Scan for the cell matching the given text and deliver its (X, Y) coordinate at center. 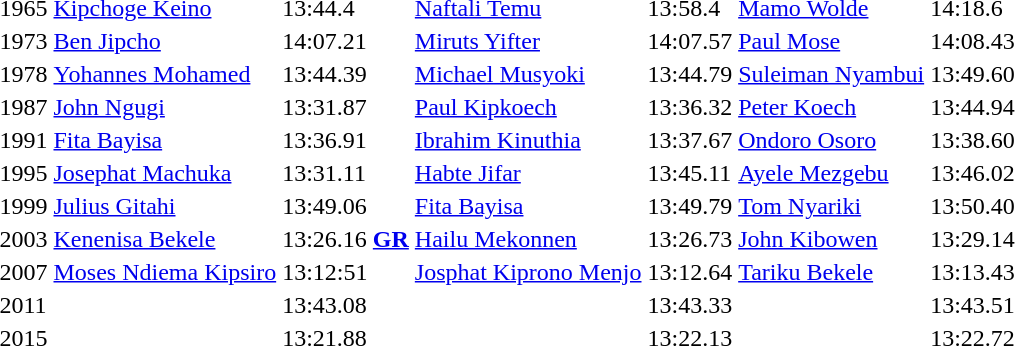
13:12:51 (346, 272)
Yohannes Mohamed (165, 74)
13:37.67 (690, 140)
14:07.21 (346, 41)
13:31.11 (346, 173)
14:07.57 (690, 41)
13:43.08 (346, 305)
Moses Ndiema Kipsiro (165, 272)
Suleiman Nyambui (832, 74)
Miruts Yifter (528, 41)
13:26.16 GR (346, 239)
13:36.91 (346, 140)
13:45.11 (690, 173)
13:49.79 (690, 206)
Ondoro Osoro (832, 140)
Habte Jifar (528, 173)
13:36.32 (690, 107)
Paul Mose (832, 41)
13:12.64 (690, 272)
Ibrahim Kinuthia (528, 140)
13:26.73 (690, 239)
Josphat Kiprono Menjo (528, 272)
Ayele Mezgebu (832, 173)
13:43.33 (690, 305)
Josephat Machuka (165, 173)
Michael Musyoki (528, 74)
13:44.79 (690, 74)
John Ngugi (165, 107)
Hailu Mekonnen (528, 239)
13:31.87 (346, 107)
Peter Koech (832, 107)
13:49.06 (346, 206)
Julius Gitahi (165, 206)
13:44.39 (346, 74)
Tariku Bekele (832, 272)
John Kibowen (832, 239)
Paul Kipkoech (528, 107)
Tom Nyariki (832, 206)
Kenenisa Bekele (165, 239)
Ben Jipcho (165, 41)
